Output the (X, Y) coordinate of the center of the cell containing the given text.  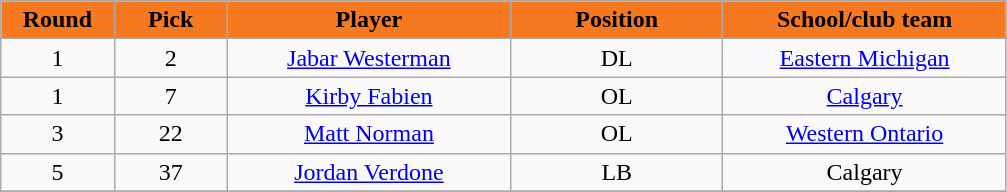
School/club team (864, 20)
Matt Norman (368, 134)
37 (170, 172)
Player (368, 20)
Eastern Michigan (864, 58)
Round (58, 20)
3 (58, 134)
Pick (170, 20)
DL (617, 58)
Kirby Fabien (368, 96)
LB (617, 172)
Jordan Verdone (368, 172)
2 (170, 58)
22 (170, 134)
5 (58, 172)
Jabar Westerman (368, 58)
7 (170, 96)
Western Ontario (864, 134)
Position (617, 20)
